From the cell containing the given text, extract its center point as [x, y] coordinate. 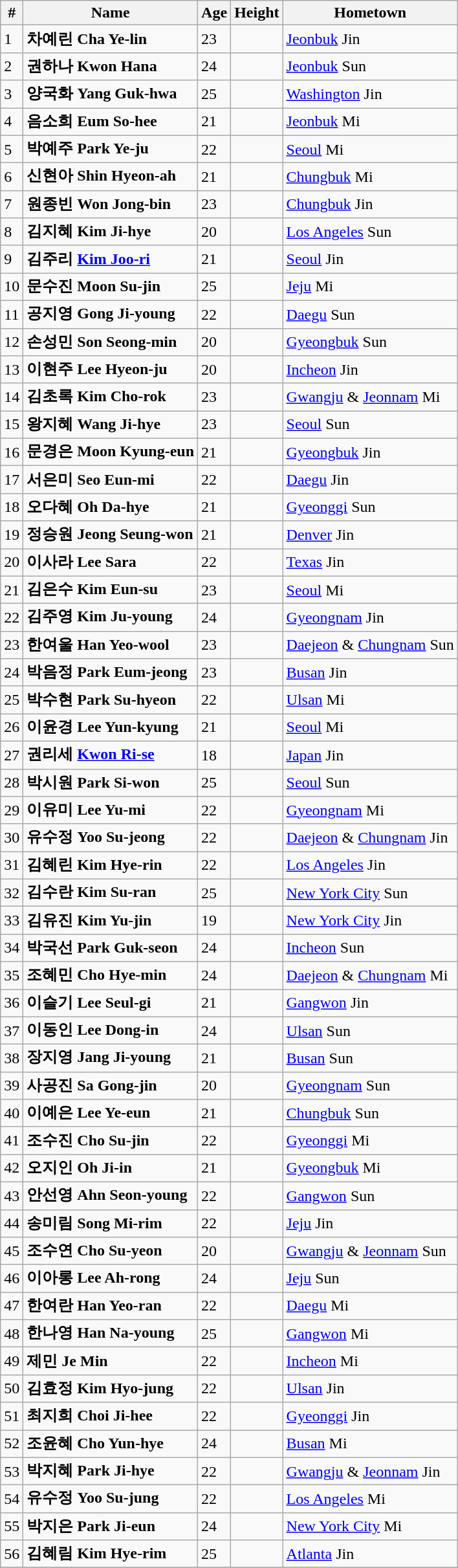
Daegu Jin [370, 480]
10 [12, 287]
유수정 Yoo Su-jeong [111, 837]
Incheon Mi [370, 1362]
Los Angeles Mi [370, 1499]
52 [12, 1444]
김혜림 Kim Hye-rim [111, 1554]
39 [12, 1086]
Daejeon & Chungnam Jin [370, 837]
32 [12, 893]
이슬기 Lee Seul-gi [111, 1003]
공지영 Gong Ji-young [111, 315]
13 [12, 370]
50 [12, 1389]
6 [12, 177]
서은미 Seo Eun-mi [111, 480]
46 [12, 1279]
26 [12, 727]
1 [12, 39]
Chungbuk Jin [370, 204]
Gyeonggi Mi [370, 1140]
차예린 Cha Ye-lin [111, 39]
한여란 Han Yeo-ran [111, 1306]
2 [12, 66]
음소희 Eum So-hee [111, 122]
Texas Jin [370, 563]
Japan Jin [370, 755]
김주리 Kim Joo-ri [111, 259]
이윤경 Lee Yun-kyung [111, 727]
New York City Jin [370, 920]
14 [12, 397]
박지은 Park Ji-eun [111, 1526]
43 [12, 1196]
51 [12, 1416]
권하나 Kwon Hana [111, 66]
11 [12, 315]
이사라 Lee Sara [111, 563]
New York City Sun [370, 893]
양국화 Yang Guk-hwa [111, 94]
Gyeongbuk Mi [370, 1169]
이현주 Lee Hyeon-ju [111, 370]
Gangwon Sun [370, 1196]
48 [12, 1333]
29 [12, 810]
사공진 Sa Gong-jin [111, 1086]
3 [12, 94]
정승원 Jeong Seung-won [111, 535]
Los Angeles Sun [370, 232]
최지희 Choi Ji-hee [111, 1416]
Age [215, 13]
Gyeongnam Jin [370, 617]
문경은 Moon Kyung-eun [111, 452]
Seoul Jin [370, 259]
Jeonbuk Sun [370, 66]
김지혜 Kim Ji-hye [111, 232]
김수란 Kim Su-ran [111, 893]
Atlanta Jin [370, 1554]
Jeju Jin [370, 1223]
Jeonbuk Jin [370, 39]
이유미 Lee Yu-mi [111, 810]
조윤혜 Cho Yun-hye [111, 1444]
Gwangju & Jeonnam Mi [370, 397]
박예주 Park Ye-ju [111, 149]
Gwangju & Jeonnam Sun [370, 1252]
오지인 Oh Ji-in [111, 1169]
47 [12, 1306]
이아롱 Lee Ah-rong [111, 1279]
유수정 Yoo Su-jung [111, 1499]
Chungbuk Mi [370, 177]
37 [12, 1030]
Jeju Mi [370, 287]
Jeju Sun [370, 1279]
Daejeon & Chungnam Mi [370, 976]
김주영 Kim Ju-young [111, 617]
35 [12, 976]
34 [12, 947]
Los Angeles Jin [370, 866]
Gyeonggi Sun [370, 507]
김혜린 Kim Hye-rin [111, 866]
53 [12, 1472]
박음정 Park Eum-jeong [111, 673]
Gyeongbuk Jin [370, 452]
조수진 Cho Su-jin [111, 1140]
36 [12, 1003]
55 [12, 1526]
56 [12, 1554]
박시원 Park Si-won [111, 783]
송미림 Song Mi-rim [111, 1223]
33 [12, 920]
권리세 Kwon Ri-se [111, 755]
15 [12, 425]
17 [12, 480]
# [12, 13]
Daegu Sun [370, 315]
김은수 Kim Eun-su [111, 590]
김초록 Kim Cho-rok [111, 397]
27 [12, 755]
이동인 Lee Dong-in [111, 1030]
Busan Jin [370, 673]
Name [111, 13]
박국선 Park Guk-seon [111, 947]
Chungbuk Sun [370, 1113]
제민 Je Min [111, 1362]
30 [12, 837]
54 [12, 1499]
16 [12, 452]
한나영 Han Na-young [111, 1333]
Jeonbuk Mi [370, 122]
오다혜 Oh Da-hye [111, 507]
Denver Jin [370, 535]
Gwangju & Jeonnam Jin [370, 1472]
5 [12, 149]
Gyeonggi Jin [370, 1416]
왕지혜 Wang Ji-hye [111, 425]
Daejeon & Chungnam Sun [370, 645]
손성민 Son Seong-min [111, 342]
Gyeongbuk Sun [370, 342]
원종빈 Won Jong-bin [111, 204]
New York City Mi [370, 1526]
41 [12, 1140]
8 [12, 232]
박수현 Park Su-hyeon [111, 700]
조혜민 Cho Hye-min [111, 976]
40 [12, 1113]
신현아 Shin Hyeon-ah [111, 177]
박지혜 Park Ji-hye [111, 1472]
Gangwon Jin [370, 1003]
Incheon Sun [370, 947]
49 [12, 1362]
Busan Mi [370, 1444]
김유진 Kim Yu-jin [111, 920]
Ulsan Jin [370, 1389]
9 [12, 259]
Daegu Mi [370, 1306]
7 [12, 204]
42 [12, 1169]
문수진 Moon Su-jin [111, 287]
44 [12, 1223]
Gyeongnam Sun [370, 1086]
Ulsan Mi [370, 700]
Hometown [370, 13]
45 [12, 1252]
Gyeongnam Mi [370, 810]
조수연 Cho Su-yeon [111, 1252]
38 [12, 1059]
Washington Jin [370, 94]
Incheon Jin [370, 370]
31 [12, 866]
4 [12, 122]
Busan Sun [370, 1059]
12 [12, 342]
이예은 Lee Ye-eun [111, 1113]
Height [257, 13]
Gangwon Mi [370, 1333]
김효정 Kim Hyo-jung [111, 1389]
한여울 Han Yeo-wool [111, 645]
안선영 Ahn Seon-young [111, 1196]
Ulsan Sun [370, 1030]
장지영 Jang Ji-young [111, 1059]
28 [12, 783]
